Pinpoint the cell where the given text exists, returning its [x, y] midpoint coordinate. 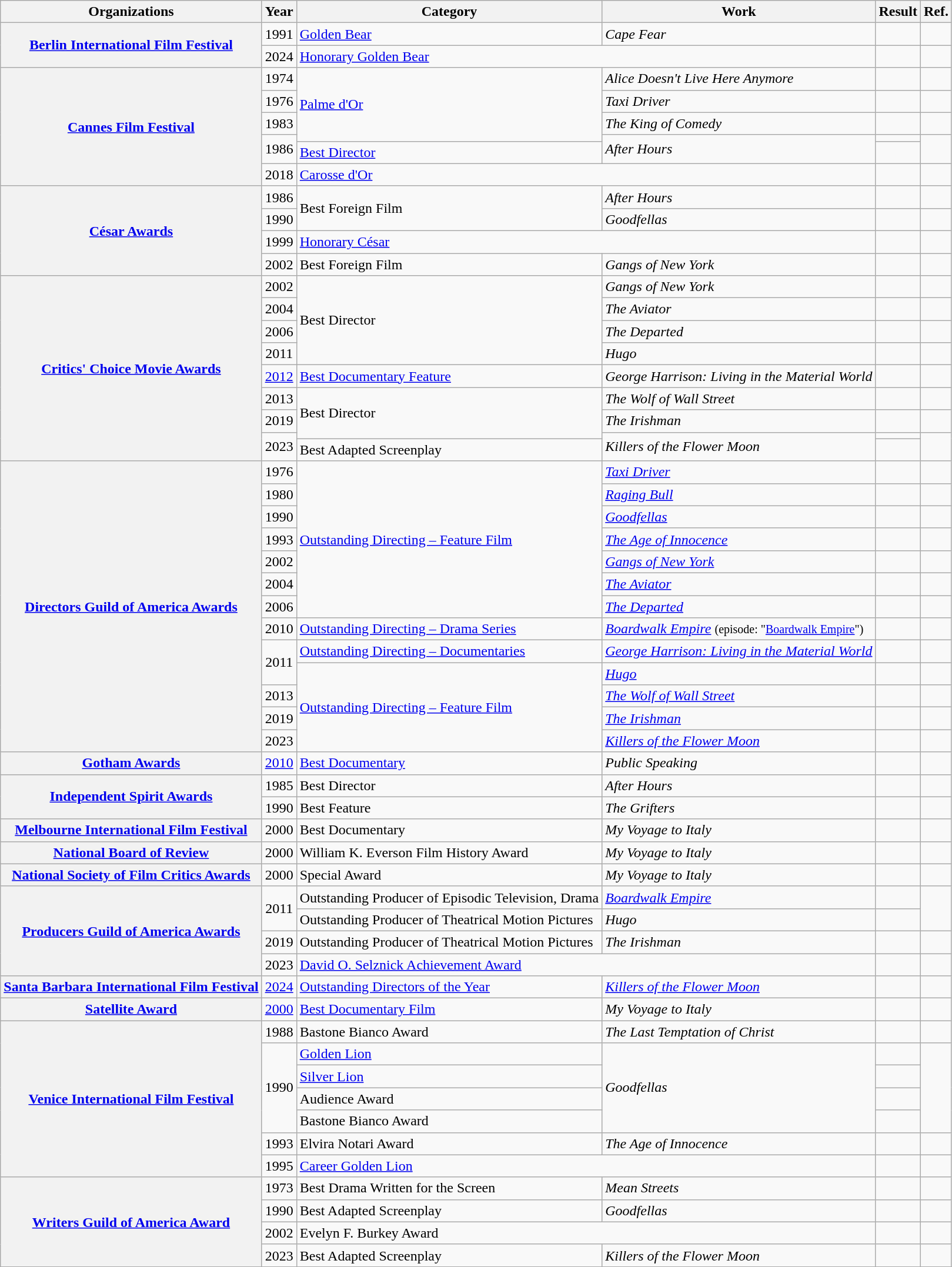
Berlin International Film Festival [131, 45]
Best Documentary Film [449, 1009]
Mean Streets [739, 1188]
Best Documentary Feature [449, 376]
1973 [279, 1188]
Ref. [936, 12]
1995 [279, 1166]
Result [898, 12]
1988 [279, 1032]
Outstanding Directing – Documentaries [449, 651]
Outstanding Directing – Drama Series [449, 629]
Category [449, 12]
Critics' Choice Movie Awards [131, 369]
Producers Guild of America Awards [131, 931]
Directors Guild of America Awards [131, 607]
2012 [279, 376]
Honorary Golden Bear [586, 56]
Golden Lion [449, 1054]
Elvira Notari Award [449, 1144]
Raging Bull [739, 494]
Outstanding Producer of Episodic Television, Drama [449, 897]
2018 [279, 175]
Cannes Film Festival [131, 127]
Independent Spirit Awards [131, 797]
Work [739, 12]
David O. Selznick Achievement Award [586, 965]
Honorary César [586, 242]
Silver Lion [449, 1077]
Career Golden Lion [586, 1166]
William K. Everson Film History Award [449, 853]
The Last Temptation of Christ [739, 1032]
Boardwalk Empire (episode: "Boardwalk Empire") [739, 629]
César Awards [131, 230]
1991 [279, 34]
Public Speaking [739, 763]
Cape Fear [739, 34]
Venice International Film Festival [131, 1099]
Palme d'Or [449, 105]
The Grifters [739, 808]
Melbourne International Film Festival [131, 830]
Golden Bear [449, 34]
Satellite Award [131, 1009]
Year [279, 12]
Special Award [449, 875]
Audience Award [449, 1099]
Boardwalk Empire [739, 897]
Carosse d'Or [586, 175]
1974 [279, 79]
Evelyn F. Burkey Award [586, 1233]
The King of Comedy [739, 123]
National Board of Review [131, 853]
Best Feature [449, 808]
Best Drama Written for the Screen [449, 1188]
Organizations [131, 12]
1999 [279, 242]
National Society of Film Critics Awards [131, 875]
Writers Guild of America Award [131, 1222]
Alice Doesn't Live Here Anymore [739, 79]
1985 [279, 785]
Gotham Awards [131, 763]
Santa Barbara International Film Festival [131, 987]
Outstanding Directors of the Year [449, 987]
1983 [279, 123]
1980 [279, 494]
